Scan for the cell matching the given text and deliver its [x, y] coordinate at center. 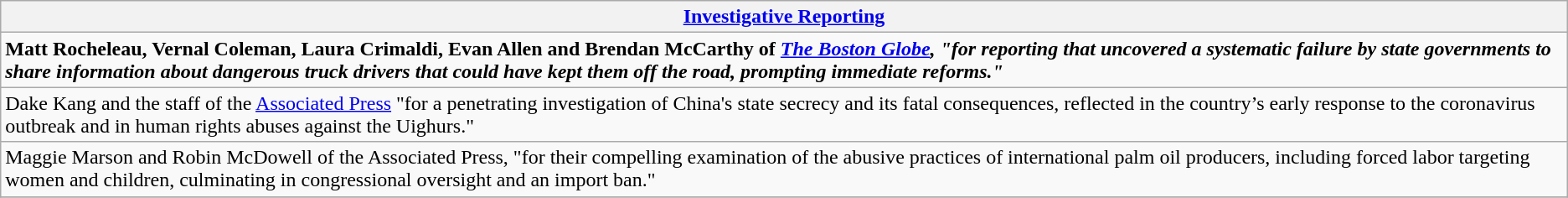
Investigative Reporting [784, 17]
